For the text-containing cell, return its midpoint in (x, y) coordinate format. 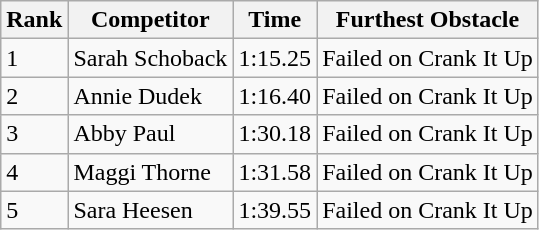
1:30.18 (275, 134)
Sarah Schoback (150, 58)
Competitor (150, 20)
Furthest Obstacle (428, 20)
2 (34, 96)
1:16.40 (275, 96)
1:31.58 (275, 172)
1:39.55 (275, 210)
Rank (34, 20)
5 (34, 210)
1:15.25 (275, 58)
Annie Dudek (150, 96)
Time (275, 20)
Abby Paul (150, 134)
3 (34, 134)
Maggi Thorne (150, 172)
Sara Heesen (150, 210)
1 (34, 58)
4 (34, 172)
